Identify which cell holds the provided text, then report its [x, y] central coordinate. 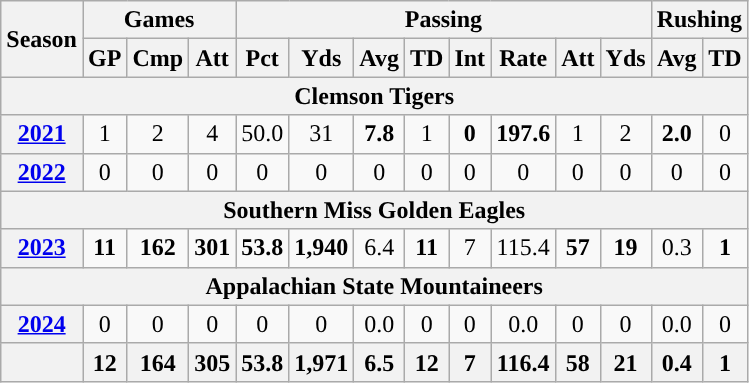
162 [158, 248]
2022 [42, 172]
Cmp [158, 58]
Games [158, 20]
197.6 [524, 134]
GP [104, 58]
2023 [42, 248]
Appalachian State Mountaineers [374, 286]
0.4 [676, 362]
31 [322, 134]
305 [212, 362]
19 [626, 248]
164 [158, 362]
Int [470, 58]
58 [578, 362]
6.5 [380, 362]
Rate [524, 58]
2.0 [676, 134]
116.4 [524, 362]
50.0 [262, 134]
Passing [444, 20]
115.4 [524, 248]
Southern Miss Golden Eagles [374, 210]
Rushing [699, 20]
57 [578, 248]
21 [626, 362]
1,940 [322, 248]
Clemson Tigers [374, 96]
Season [42, 39]
2024 [42, 324]
6.4 [380, 248]
0.3 [676, 248]
4 [212, 134]
1,971 [322, 362]
2021 [42, 134]
7.8 [380, 134]
Pct [262, 58]
301 [212, 248]
